Locate the cell with the specified text and output its [x, y] center coordinate. 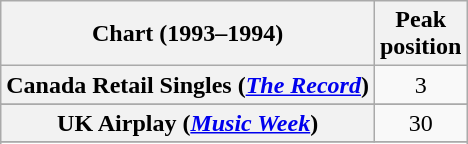
Canada Retail Singles (The Record) [188, 85]
Chart (1993–1994) [188, 34]
Peakposition [420, 34]
30 [420, 123]
3 [420, 85]
UK Airplay (Music Week) [188, 123]
